Locate the cell with the specified text and output its [x, y] center coordinate. 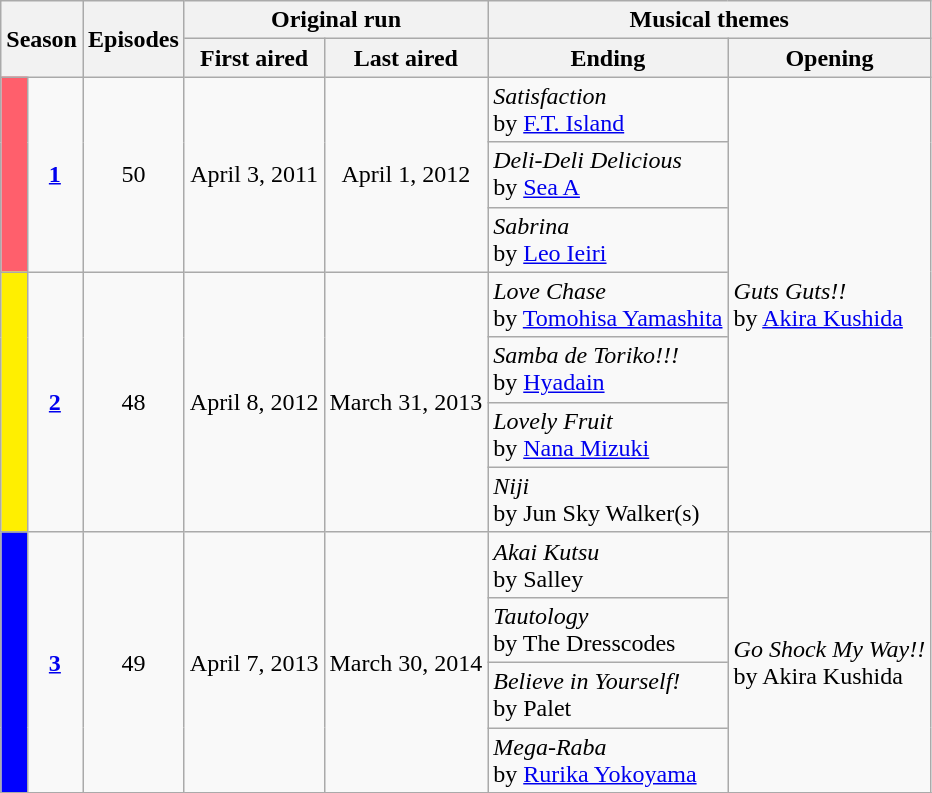
1 [54, 174]
49 [133, 662]
Believe in Yourself!by Palet [608, 694]
April 3, 2011 [254, 174]
Deli-Deli Deliciousby Sea A [608, 174]
Musical themes [710, 20]
Season [42, 39]
Satisfactionby F.T. Island [608, 110]
March 31, 2013 [406, 402]
Opening [830, 58]
Nijiby Jun Sky Walker(s) [608, 500]
First aired [254, 58]
Last aired [406, 58]
Lovely Fruitby Nana Mizuki [608, 434]
Mega-Rababy Rurika Yokoyama [608, 760]
50 [133, 174]
48 [133, 402]
Tautologyby The Dresscodes [608, 630]
March 30, 2014 [406, 662]
Go Shock My Way!!by Akira Kushida [830, 662]
Original run [336, 20]
Ending [608, 58]
Episodes [133, 39]
Love Chaseby Tomohisa Yamashita [608, 304]
2 [54, 402]
April 7, 2013 [254, 662]
Samba de Toriko!!!by Hyadain [608, 370]
April 8, 2012 [254, 402]
3 [54, 662]
Sabrinaby Leo Ieiri [608, 240]
Guts Guts!!by Akira Kushida [830, 304]
Akai Kutsuby Salley [608, 564]
April 1, 2012 [406, 174]
